Search for the cell housing the specified text and yield its [X, Y] center coordinate. 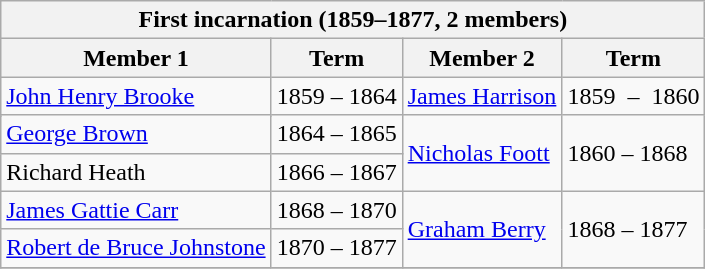
First incarnation (1859–1877, 2 members) [353, 20]
1866 – 1867 [336, 172]
Graham Berry [482, 229]
1864 – 1865 [336, 134]
James Gattie Carr [136, 210]
Member 1 [136, 58]
1870 – 1877 [336, 248]
George Brown [136, 134]
1859 – 1860 [634, 96]
1860 – 1868 [634, 153]
1859 – 1864 [336, 96]
Richard Heath [136, 172]
Member 2 [482, 58]
1868 – 1870 [336, 210]
John Henry Brooke [136, 96]
Nicholas Foott [482, 153]
1868 – 1877 [634, 229]
James Harrison [482, 96]
Robert de Bruce Johnstone [136, 248]
